For the text-containing cell, return its midpoint in (x, y) coordinate format. 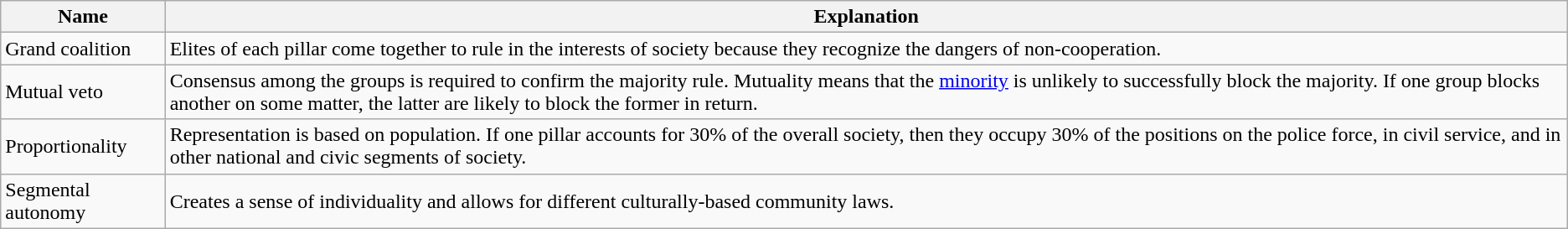
Grand coalition (83, 49)
Segmental autonomy (83, 201)
Creates a sense of individuality and allows for different culturally-based community laws. (866, 201)
Elites of each pillar come together to rule in the interests of society because they recognize the dangers of non-cooperation. (866, 49)
Name (83, 17)
Proportionality (83, 146)
Mutual veto (83, 92)
Explanation (866, 17)
